Output the (x, y) coordinate of the center of the cell containing the given text.  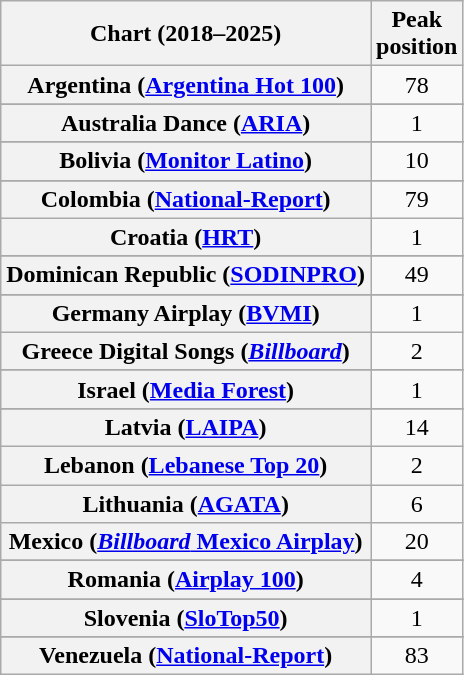
Greece Digital Songs (Billboard) (186, 351)
14 (416, 427)
79 (416, 199)
Mexico (Billboard Mexico Airplay) (186, 542)
20 (416, 542)
Lithuania (AGATA) (186, 503)
Venezuela (National-Report) (186, 656)
Argentina (Argentina Hot 100) (186, 85)
Israel (Media Forest) (186, 389)
Romania (Airplay 100) (186, 580)
Colombia (National-Report) (186, 199)
Chart (2018–2025) (186, 34)
Australia Dance (ARIA) (186, 123)
6 (416, 503)
Latvia (LAIPA) (186, 427)
10 (416, 161)
Dominican Republic (SODINPRO) (186, 275)
Germany Airplay (BVMI) (186, 313)
49 (416, 275)
83 (416, 656)
Croatia (HRT) (186, 237)
Lebanon (Lebanese Top 20) (186, 465)
78 (416, 85)
Slovenia (SloTop50) (186, 618)
Bolivia (Monitor Latino) (186, 161)
4 (416, 580)
Peakposition (416, 34)
